Detect which cell encompasses the target text, then output its (x, y) center coordinate. 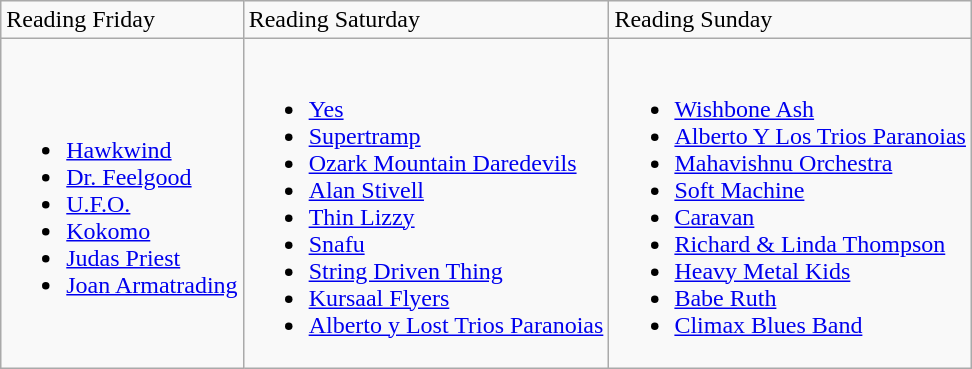
Reading Saturday (426, 20)
Reading Friday (122, 20)
Reading Sunday (790, 20)
YesSupertrampOzark Mountain DaredevilsAlan StivellThin LizzySnafuString Driven ThingKursaal FlyersAlberto y Lost Trios Paranoias (426, 204)
Wishbone AshAlberto Y Los Trios ParanoiasMahavishnu OrchestraSoft MachineCaravanRichard & Linda ThompsonHeavy Metal KidsBabe RuthClimax Blues Band (790, 204)
HawkwindDr. FeelgoodU.F.O.KokomoJudas PriestJoan Armatrading (122, 204)
